Provide the [x, y] coordinate of the cell's center where the given text is located.  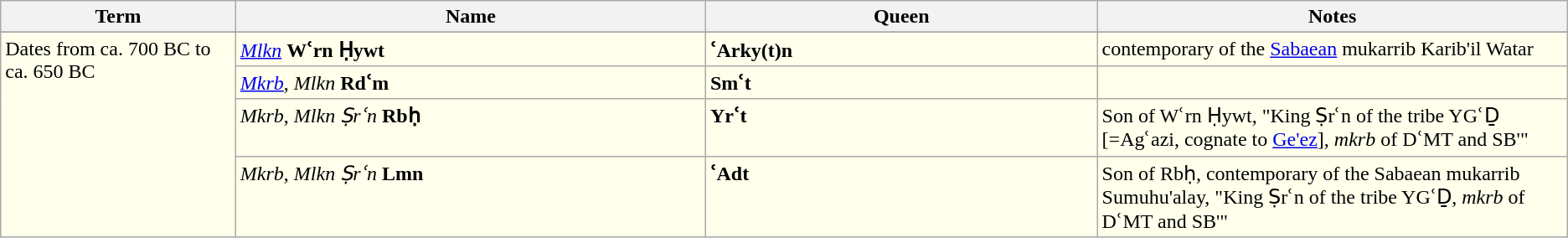
Mkrb, Mlkn Ṣrʿn Rbḥ [471, 127]
contemporary of the Sabaean mukarrib Karib'il Watar [1332, 49]
Notes [1332, 17]
Dates from ca. 700 BC to ca. 650 BC [119, 135]
ʿAdt [901, 196]
Mkrb, Mlkn Rdʿm [471, 82]
Term [119, 17]
Son of Rbḥ, contemporary of the Sabaean mukarrib Sumuhu'alay, "King Ṣrʿn of the tribe YGʿḎ, mkrb of DʿMT and SB'" [1332, 196]
ʿArky(t)n [901, 49]
Queen [901, 17]
Yrʿt [901, 127]
Mkrb, Mlkn Ṣrʿn Lmn [471, 196]
Mlkn Wʿrn Ḥywt [471, 49]
Smʿt [901, 82]
Son of Wʿrn Ḥywt, "King Ṣrʿn of the tribe YGʿḎ [=Agʿazi, cognate to Ge'ez], mkrb of DʿMT and SB'" [1332, 127]
Name [471, 17]
